Scan for the cell matching the given text and deliver its (x, y) coordinate at center. 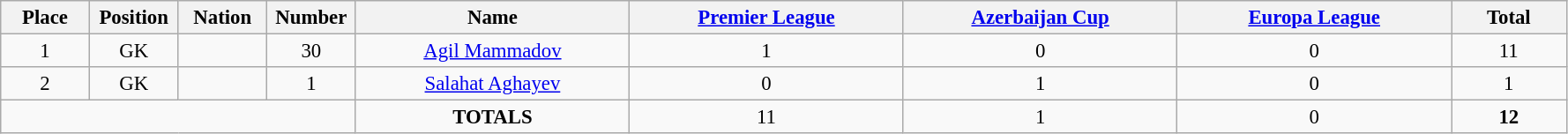
Premier League (767, 18)
Azerbaijan Cup (1041, 18)
Nation (222, 18)
Number (312, 18)
Position (134, 18)
Name (492, 18)
Total (1510, 18)
2 (46, 84)
12 (1510, 117)
Agil Mammadov (492, 51)
Europa League (1314, 18)
30 (312, 51)
Salahat Aghayev (492, 84)
Place (46, 18)
TOTALS (492, 117)
